Identify which cell holds the provided text, then report its (X, Y) central coordinate. 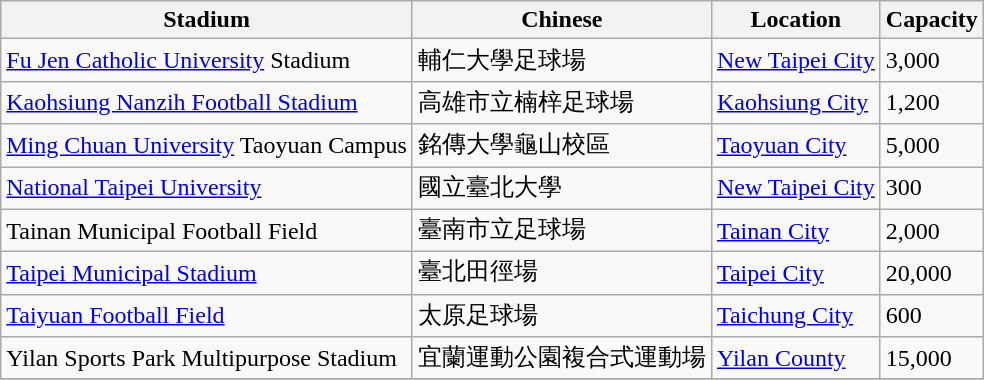
Tainan City (796, 230)
高雄市立楠梓足球場 (562, 102)
宜蘭運動公園複合式運動場 (562, 358)
銘傳大學龜山校區 (562, 146)
Ming Chuan University Taoyuan Campus (207, 146)
Taoyuan City (796, 146)
輔仁大學足球場 (562, 60)
Capacity (932, 20)
Fu Jen Catholic University Stadium (207, 60)
National Taipei University (207, 188)
Taiyuan Football Field (207, 316)
Stadium (207, 20)
Taichung City (796, 316)
Yilan County (796, 358)
國立臺北大學 (562, 188)
Yilan Sports Park Multipurpose Stadium (207, 358)
Location (796, 20)
Kaohsiung City (796, 102)
5,000 (932, 146)
15,000 (932, 358)
Kaohsiung Nanzih Football Stadium (207, 102)
Taipei Municipal Stadium (207, 274)
臺南市立足球場 (562, 230)
300 (932, 188)
太原足球場 (562, 316)
Taipei City (796, 274)
臺北田徑場 (562, 274)
Chinese (562, 20)
Tainan Municipal Football Field (207, 230)
20,000 (932, 274)
3,000 (932, 60)
2,000 (932, 230)
1,200 (932, 102)
600 (932, 316)
